Pinpoint the cell where the given text exists, returning its [x, y] midpoint coordinate. 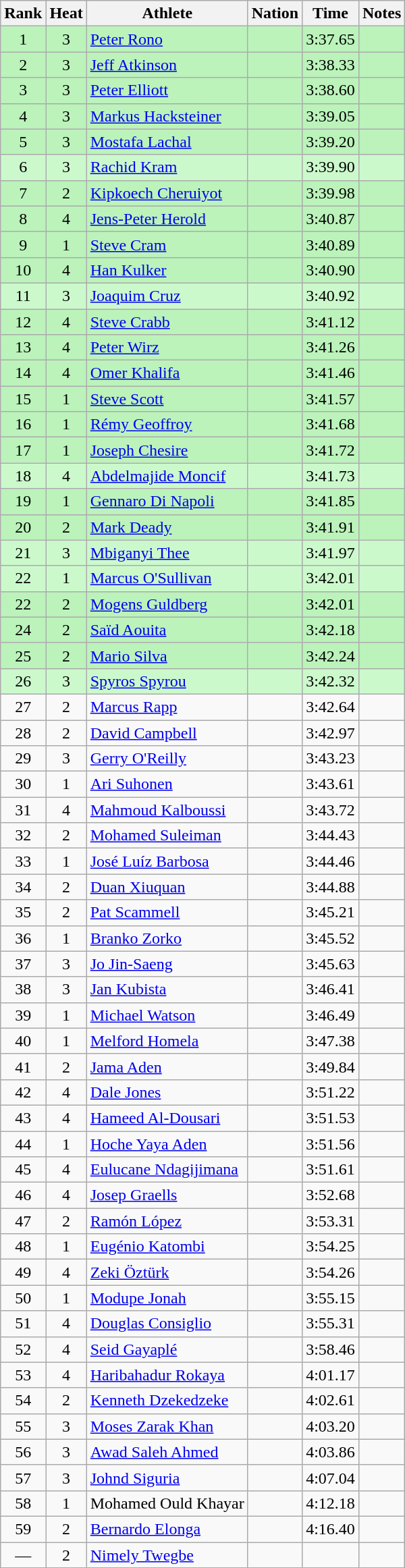
3:49.84 [331, 1066]
56 [23, 1452]
34 [23, 887]
4:01.17 [331, 1375]
46 [23, 1195]
Seid Gayaplé [167, 1349]
Han Kulker [167, 270]
3:39.90 [331, 167]
Rank [23, 13]
40 [23, 1041]
4:03.86 [331, 1452]
Mohamed Suleiman [167, 836]
19 [23, 502]
Awad Saleh Ahmed [167, 1452]
Mahmoud Kalboussi [167, 810]
3:37.65 [331, 39]
58 [23, 1503]
7 [23, 193]
Kipkoech Cheruiyot [167, 193]
3:45.21 [331, 913]
Douglas Consiglio [167, 1324]
3:42.97 [331, 732]
— [23, 1555]
Moses Zarak Khan [167, 1426]
6 [23, 167]
3:41.68 [331, 425]
50 [23, 1298]
54 [23, 1401]
26 [23, 681]
Time [331, 13]
Rachid Kram [167, 167]
Mogens Guldberg [167, 604]
Hoche Yaya Aden [167, 1144]
49 [23, 1272]
59 [23, 1529]
3:41.12 [331, 322]
21 [23, 553]
3:40.89 [331, 244]
35 [23, 913]
Dale Jones [167, 1092]
Abdelmajide Moncif [167, 476]
3:41.72 [331, 450]
Ari Suhonen [167, 784]
Mohamed Ould Khayar [167, 1503]
28 [23, 732]
Hameed Al-Dousari [167, 1118]
3:41.85 [331, 502]
Mostafa Lachal [167, 142]
Peter Rono [167, 39]
David Campbell [167, 732]
47 [23, 1221]
Notes [381, 13]
33 [23, 861]
Jeff Atkinson [167, 65]
3:40.92 [331, 296]
36 [23, 938]
3:54.25 [331, 1247]
3:39.98 [331, 193]
45 [23, 1170]
48 [23, 1247]
17 [23, 450]
Steve Cram [167, 244]
41 [23, 1066]
11 [23, 296]
4:12.18 [331, 1503]
Omer Khalifa [167, 373]
Melford Homela [167, 1041]
3:41.73 [331, 476]
37 [23, 964]
3:41.91 [331, 527]
3:52.68 [331, 1195]
Zeki Öztürk [167, 1272]
Ramón López [167, 1221]
Marcus Rapp [167, 707]
3:40.87 [331, 219]
Jo Jin-Saeng [167, 964]
Joaquim Cruz [167, 296]
3:42.64 [331, 707]
15 [23, 399]
3:45.63 [331, 964]
3:41.26 [331, 348]
Spyros Spyrou [167, 681]
39 [23, 1015]
3:38.60 [331, 90]
24 [23, 630]
Marcus O'Sullivan [167, 578]
9 [23, 244]
52 [23, 1349]
3:54.26 [331, 1272]
3:44.88 [331, 887]
Nimely Twegbe [167, 1555]
Josep Graells [167, 1195]
10 [23, 270]
3:46.49 [331, 1015]
Peter Wirz [167, 348]
Kenneth Dzekedzeke [167, 1401]
3:43.23 [331, 759]
3:51.53 [331, 1118]
4:03.20 [331, 1426]
51 [23, 1324]
Saïd Aouita [167, 630]
Mbiganyi Thee [167, 553]
20 [23, 527]
3:42.24 [331, 655]
Nation [275, 13]
José Luíz Barbosa [167, 861]
8 [23, 219]
3:51.56 [331, 1144]
Michael Watson [167, 1015]
Duan Xiuquan [167, 887]
18 [23, 476]
31 [23, 810]
Branko Zorko [167, 938]
Steve Scott [167, 399]
3:41.57 [331, 399]
43 [23, 1118]
Gennaro Di Napoli [167, 502]
3:44.46 [331, 861]
3:42.18 [331, 630]
Jan Kubista [167, 990]
3:40.90 [331, 270]
3:47.38 [331, 1041]
Eulucane Ndagijimana [167, 1170]
Mario Silva [167, 655]
3:55.31 [331, 1324]
53 [23, 1375]
Modupe Jonah [167, 1298]
Jama Aden [167, 1066]
38 [23, 990]
Heat [66, 13]
3:51.61 [331, 1170]
Mark Deady [167, 527]
14 [23, 373]
55 [23, 1426]
3:53.31 [331, 1221]
12 [23, 322]
3:42.32 [331, 681]
Peter Elliott [167, 90]
Rémy Geoffroy [167, 425]
Joseph Chesire [167, 450]
3:41.46 [331, 373]
16 [23, 425]
Haribahadur Rokaya [167, 1375]
3:39.05 [331, 116]
3:51.22 [331, 1092]
Jens-Peter Herold [167, 219]
30 [23, 784]
3:41.97 [331, 553]
3:45.52 [331, 938]
3:38.33 [331, 65]
Eugénio Katombi [167, 1247]
57 [23, 1478]
3:58.46 [331, 1349]
Steve Crabb [167, 322]
4:02.61 [331, 1401]
29 [23, 759]
27 [23, 707]
3:43.72 [331, 810]
Gerry O'Reilly [167, 759]
13 [23, 348]
Bernardo Elonga [167, 1529]
4:16.40 [331, 1529]
44 [23, 1144]
Pat Scammell [167, 913]
4:07.04 [331, 1478]
3:39.20 [331, 142]
42 [23, 1092]
3:46.41 [331, 990]
3:55.15 [331, 1298]
25 [23, 655]
3:44.43 [331, 836]
32 [23, 836]
Athlete [167, 13]
Markus Hacksteiner [167, 116]
3:43.61 [331, 784]
Johnd Siguria [167, 1478]
5 [23, 142]
